Find where the given text appears and provide that cell's center as [X, Y] coordinate. 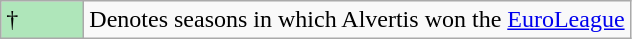
Denotes seasons in which Alvertis won the EuroLeague [357, 20]
† [42, 20]
